Extract the (X, Y) coordinate from the center of the cell holding the provided text.  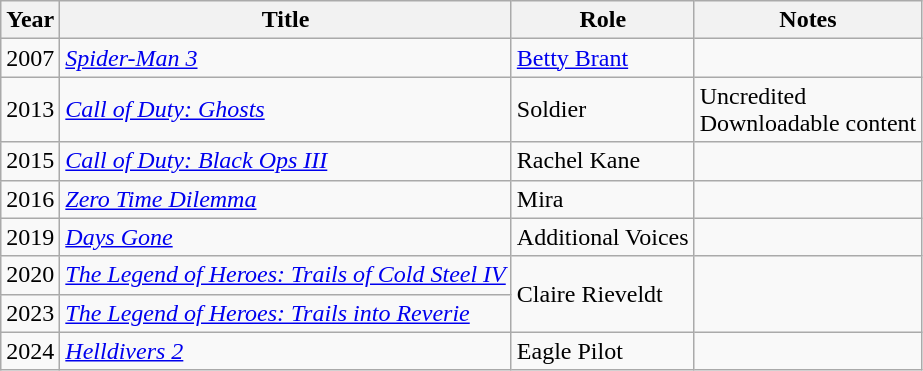
UncreditedDownloadable content (808, 110)
2013 (30, 110)
Spider-Man 3 (286, 58)
The Legend of Heroes: Trails into Reverie (286, 313)
The Legend of Heroes: Trails of Cold Steel IV (286, 275)
Zero Time Dilemma (286, 199)
2015 (30, 161)
Claire Rieveldt (602, 294)
2007 (30, 58)
Soldier (602, 110)
Additional Voices (602, 237)
Betty Brant (602, 58)
Call of Duty: Black Ops III (286, 161)
Call of Duty: Ghosts (286, 110)
Title (286, 20)
Mira (602, 199)
Notes (808, 20)
Role (602, 20)
Helldivers 2 (286, 351)
2024 (30, 351)
2019 (30, 237)
Eagle Pilot (602, 351)
2023 (30, 313)
Days Gone (286, 237)
2016 (30, 199)
Year (30, 20)
2020 (30, 275)
Rachel Kane (602, 161)
